Pinpoint the cell where the given text exists, returning its (X, Y) midpoint coordinate. 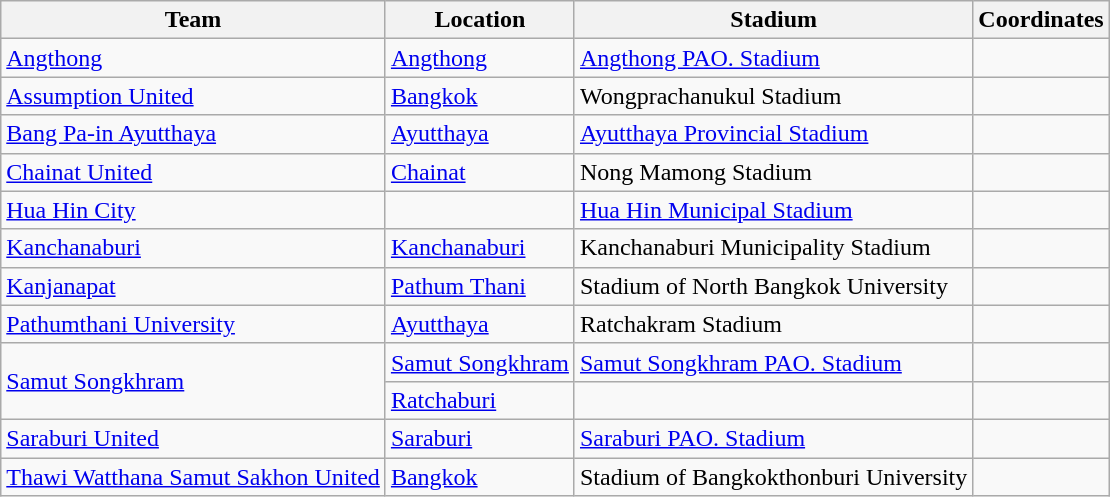
Team (194, 20)
Saraburi (480, 438)
Kanchanaburi Municipality Stadium (773, 248)
Coordinates (1041, 20)
Saraburi United (194, 438)
Hua Hin City (194, 210)
Assumption United (194, 96)
Ayutthaya Provincial Stadium (773, 134)
Pathumthani University (194, 324)
Samut Songkhram PAO. Stadium (773, 362)
Hua Hin Municipal Stadium (773, 210)
Angthong PAO. Stadium (773, 58)
Ratchakram Stadium (773, 324)
Stadium of Bangkokthonburi University (773, 477)
Kanjanapat (194, 286)
Wongprachanukul Stadium (773, 96)
Chainat United (194, 172)
Bang Pa-in Ayutthaya (194, 134)
Stadium (773, 20)
Location (480, 20)
Chainat (480, 172)
Stadium of North Bangkok University (773, 286)
Ratchaburi (480, 400)
Saraburi PAO. Stadium (773, 438)
Nong Mamong Stadium (773, 172)
Thawi Watthana Samut Sakhon United (194, 477)
Pathum Thani (480, 286)
